Locate the cell with the specified text and output its [x, y] center coordinate. 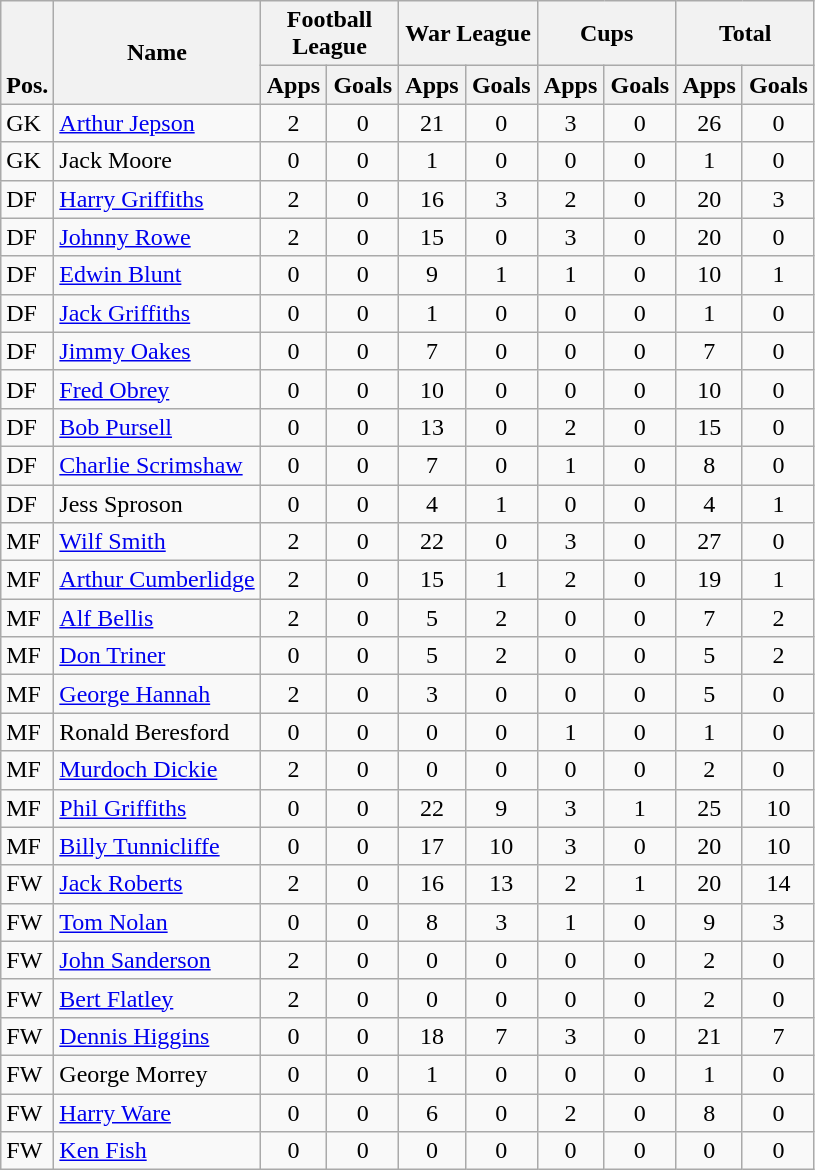
Jack Moore [157, 161]
Arthur Cumberlidge [157, 580]
George Hannah [157, 694]
Alf Bellis [157, 618]
Phil Griffiths [157, 808]
Pos. [28, 52]
Harry Ware [157, 1113]
18 [432, 1036]
Football League [330, 34]
John Sanderson [157, 960]
Total [746, 34]
Tom Nolan [157, 922]
Billy Tunnicliffe [157, 846]
27 [710, 542]
War League [468, 34]
Wilf Smith [157, 542]
Dennis Higgins [157, 1036]
Bert Flatley [157, 998]
14 [778, 884]
Don Triner [157, 656]
6 [432, 1113]
Ken Fish [157, 1151]
Fred Obrey [157, 389]
Cups [606, 34]
19 [710, 580]
Jack Roberts [157, 884]
26 [710, 123]
Charlie Scrimshaw [157, 465]
Harry Griffiths [157, 199]
Name [157, 52]
Jess Sproson [157, 503]
Johnny Rowe [157, 237]
Arthur Jepson [157, 123]
Jack Griffiths [157, 313]
17 [432, 846]
Bob Pursell [157, 427]
George Morrey [157, 1074]
Ronald Beresford [157, 732]
Edwin Blunt [157, 275]
Murdoch Dickie [157, 770]
25 [710, 808]
Jimmy Oakes [157, 351]
